Determine the (x, y) coordinate at the center of the cell enclosing the given text.  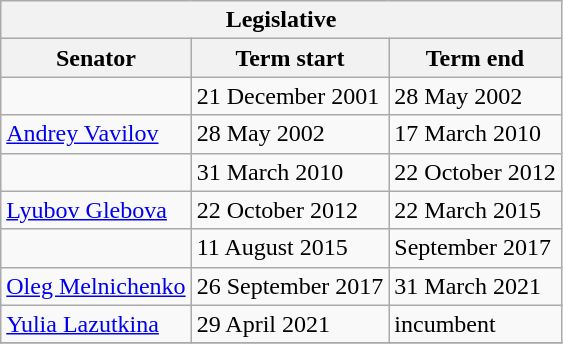
31 March 2021 (475, 286)
21 December 2001 (290, 96)
17 March 2010 (475, 134)
incumbent (475, 324)
September 2017 (475, 248)
Lyubov Glebova (96, 210)
Senator (96, 58)
11 August 2015 (290, 248)
Term start (290, 58)
Legislative (281, 20)
Andrey Vavilov (96, 134)
22 March 2015 (475, 210)
Yulia Lazutkina (96, 324)
26 September 2017 (290, 286)
29 April 2021 (290, 324)
Term end (475, 58)
Oleg Melnichenko (96, 286)
31 March 2010 (290, 172)
